Pinpoint the cell where the given text exists, returning its [x, y] midpoint coordinate. 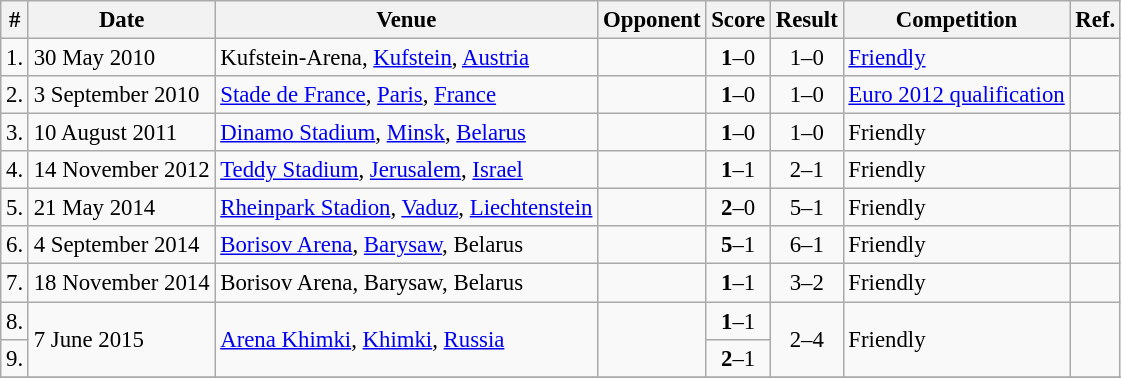
Arena Khimki, Khimki, Russia [406, 340]
Result [806, 20]
Score [738, 20]
10 August 2011 [121, 133]
Euro 2012 qualification [956, 95]
8. [15, 321]
Competition [956, 20]
Rheinpark Stadion, Vaduz, Liechtenstein [406, 208]
6. [15, 245]
1. [15, 58]
Teddy Stadium, Jerusalem, Israel [406, 170]
18 November 2014 [121, 283]
Venue [406, 20]
9. [15, 358]
7. [15, 283]
3–2 [806, 283]
3. [15, 133]
Date [121, 20]
# [15, 20]
21 May 2014 [121, 208]
Opponent [652, 20]
5. [15, 208]
2. [15, 95]
6–1 [806, 245]
Dinamo Stadium, Minsk, Belarus [406, 133]
2–4 [806, 340]
7 June 2015 [121, 340]
Ref. [1095, 20]
2–0 [738, 208]
14 November 2012 [121, 170]
4 September 2014 [121, 245]
4. [15, 170]
3 September 2010 [121, 95]
Stade de France, Paris, France [406, 95]
30 May 2010 [121, 58]
Kufstein-Arena, Kufstein, Austria [406, 58]
